Determine the [x, y] coordinate at the center of the cell enclosing the given text.  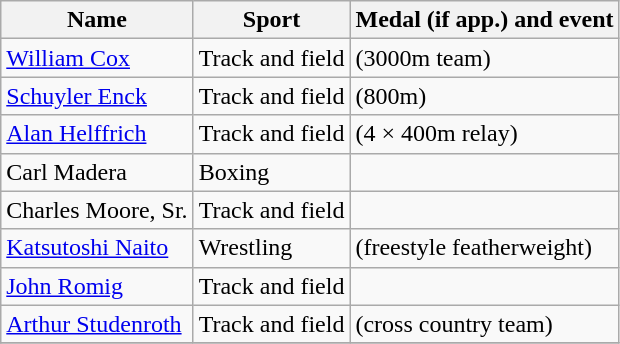
Wrestling [272, 248]
(freestyle featherweight) [484, 248]
Carl Madera [97, 172]
(800m) [484, 96]
Charles Moore, Sr. [97, 210]
Name [97, 20]
(4 × 400m relay) [484, 134]
Arthur Studenroth [97, 324]
(cross country team) [484, 324]
Boxing [272, 172]
Katsutoshi Naito [97, 248]
Schuyler Enck [97, 96]
(3000m team) [484, 58]
John Romig [97, 286]
Medal (if app.) and event [484, 20]
Sport [272, 20]
William Cox [97, 58]
Alan Helffrich [97, 134]
